Output the (X, Y) coordinate of the center of the cell containing the given text.  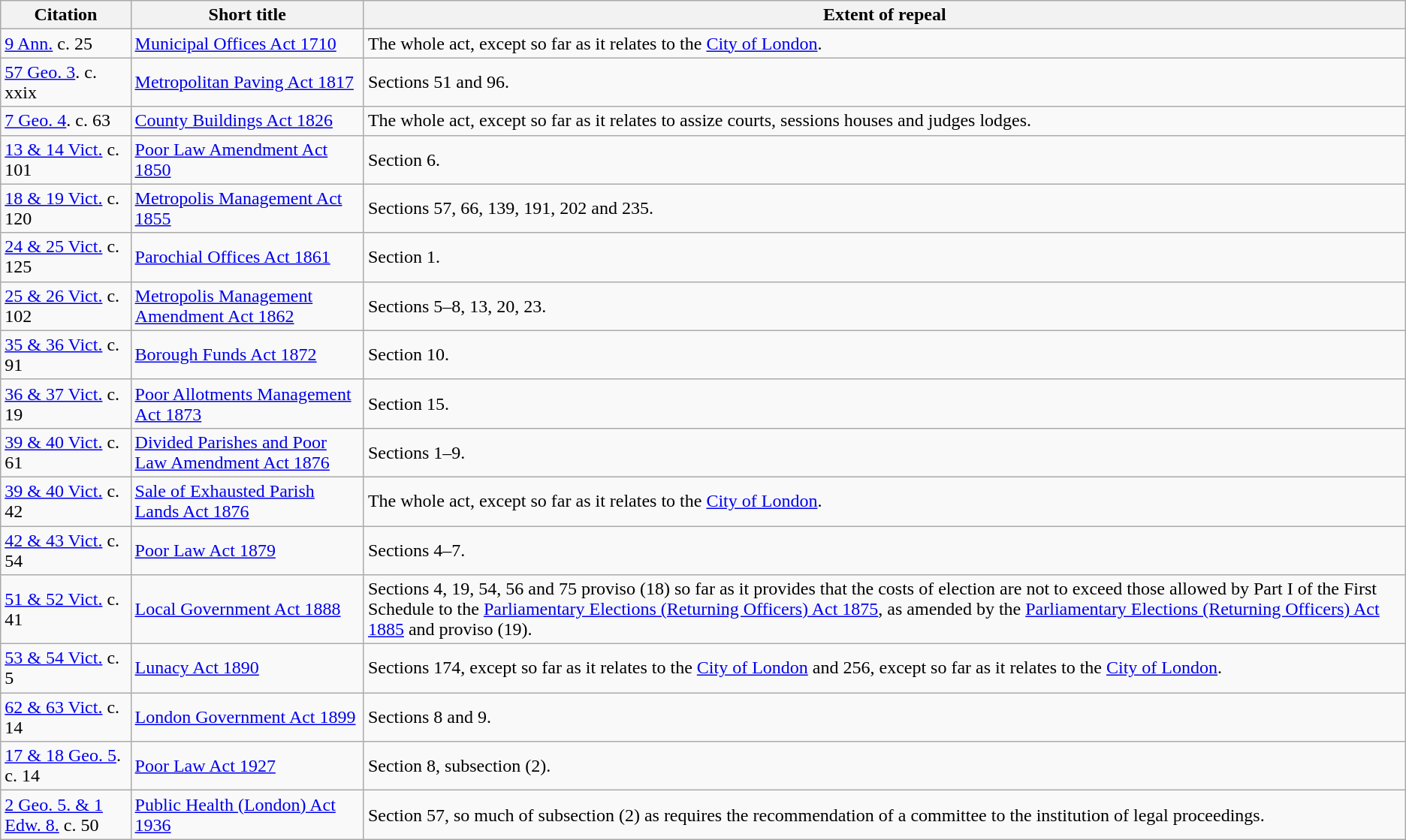
Sections 51 and 96. (885, 83)
County Buildings Act 1826 (247, 121)
Poor Allotments Management Act 1873 (247, 404)
25 & 26 Vict. c. 102 (66, 306)
Sections 8 and 9. (885, 718)
The whole act, except so far as it relates to assize courts, sessions houses and judges lodges. (885, 121)
Sections 5–8, 13, 20, 23. (885, 306)
42 & 43 Vict. c. 54 (66, 549)
Sections 4–7. (885, 549)
Divided Parishes and Poor Law Amendment Act 1876 (247, 452)
17 & 18 Geo. 5. c. 14 (66, 766)
Parochial Offices Act 1861 (247, 257)
57 Geo. 3. c. xxix (66, 83)
Public Health (London) Act 1936 (247, 815)
Extent of repeal (885, 15)
51 & 52 Vict. c. 41 (66, 610)
24 & 25 Vict. c. 125 (66, 257)
Citation (66, 15)
Short title (247, 15)
Section 6. (885, 159)
Section 57, so much of subsection (2) as requires the recommendation of a committee to the institution of legal proceedings. (885, 815)
39 & 40 Vict. c. 61 (66, 452)
Sale of Exhausted Parish Lands Act 1876 (247, 501)
13 & 14 Vict. c. 101 (66, 159)
Metropolis Management Amendment Act 1862 (247, 306)
Sections 174, except so far as it relates to the City of London and 256, except so far as it relates to the City of London. (885, 668)
Metropolitan Paving Act 1817 (247, 83)
35 & 36 Vict. c. 91 (66, 354)
Section 8, subsection (2). (885, 766)
39 & 40 Vict. c. 42 (66, 501)
36 & 37 Vict. c. 19 (66, 404)
Poor Law Act 1927 (247, 766)
53 & 54 Vict. c. 5 (66, 668)
Section 15. (885, 404)
Sections 57, 66, 139, 191, 202 and 235. (885, 209)
Poor Law Amendment Act 1850 (247, 159)
Borough Funds Act 1872 (247, 354)
Section 1. (885, 257)
Sections 1–9. (885, 452)
62 & 63 Vict. c. 14 (66, 718)
Metropolis Management Act 1855 (247, 209)
Section 10. (885, 354)
Local Government Act 1888 (247, 610)
London Government Act 1899 (247, 718)
Poor Law Act 1879 (247, 549)
Municipal Offices Act 1710 (247, 44)
18 & 19 Vict. c. 120 (66, 209)
2 Geo. 5. & 1 Edw. 8. c. 50 (66, 815)
9 Ann. c. 25 (66, 44)
7 Geo. 4. c. 63 (66, 121)
Lunacy Act 1890 (247, 668)
